Return [x, y] of the center of cell containing provided text 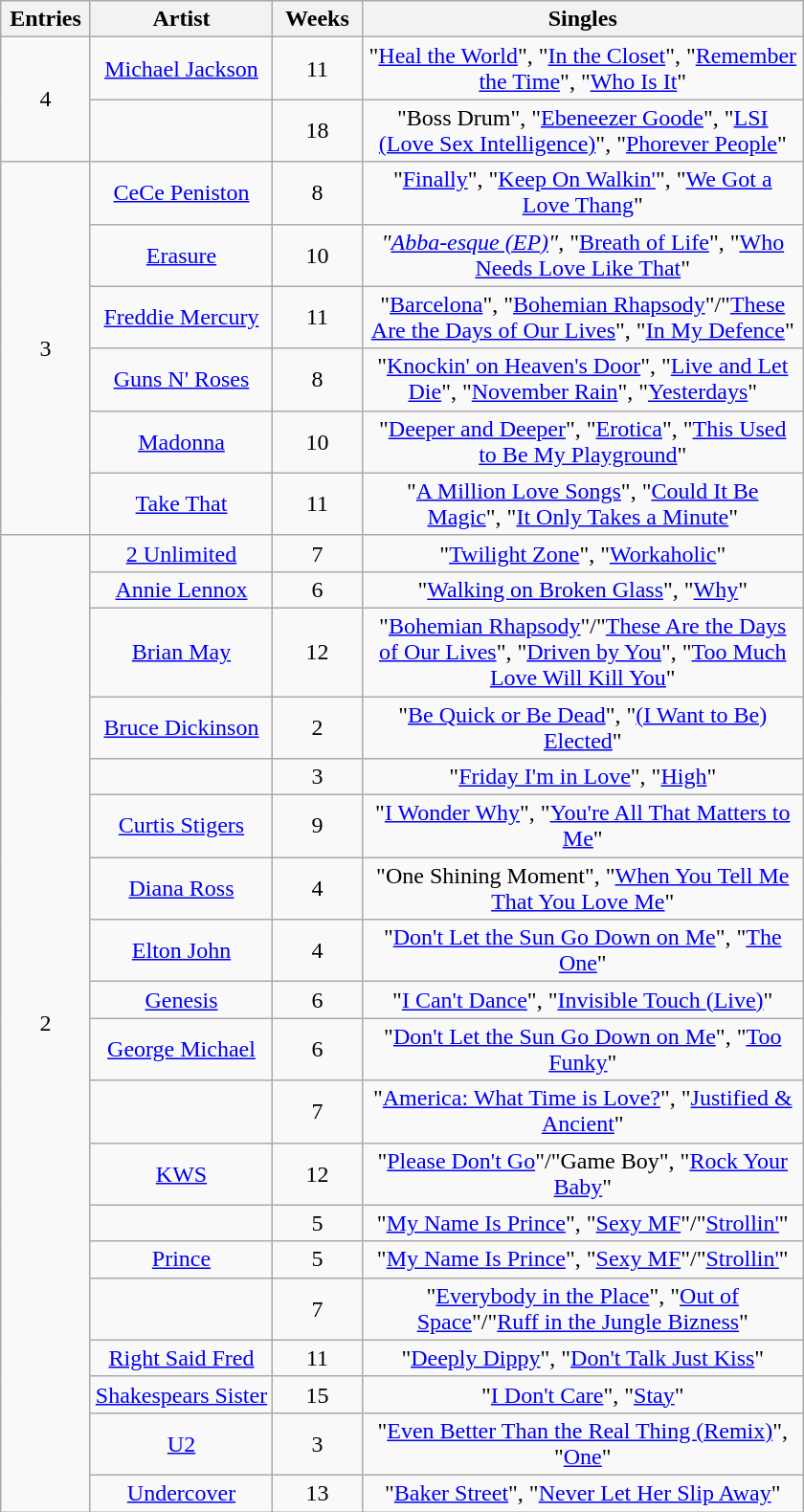
Undercover [181, 1493]
Bruce Dickinson [181, 727]
"Everybody in the Place", "Out of Space"/"Ruff in the Jungle Bizness" [582, 1309]
13 [318, 1493]
"Abba-esque (EP)", "Breath of Life", "Who Needs Love Like That" [582, 255]
"Don't Let the Sun Go Down on Me", "Too Funky" [582, 1049]
"Walking on Broken Glass", "Why" [582, 589]
Artist [181, 19]
"Heal the World", "In the Closet", "Remember the Time", "Who Is It" [582, 69]
CeCe Peniston [181, 193]
"Please Don't Go"/"Game Boy", "Rock Your Baby" [582, 1173]
"Bohemian Rhapsody"/"These Are the Days of Our Lives", "Driven by You", "Too Much Love Will Kill You" [582, 652]
"I Don't Care", "Stay" [582, 1394]
"A Million Love Songs", "Could It Be Magic", "It Only Takes a Minute" [582, 503]
Singles [582, 19]
"Even Better Than the Real Thing (Remix)", "One" [582, 1443]
"Finally", "Keep On Walkin'", "We Got a Love Thang" [582, 193]
Michael Jackson [181, 69]
"Knockin' on Heaven's Door", "Live and Let Die", "November Rain", "Yesterdays" [582, 379]
Right Said Fred [181, 1358]
Diana Ross [181, 888]
18 [318, 130]
Guns N' Roses [181, 379]
Genesis [181, 1000]
Erasure [181, 255]
15 [318, 1394]
KWS [181, 1173]
"Barcelona", "Bohemian Rhapsody"/"These Are the Days of Our Lives", "In My Defence" [582, 318]
"Boss Drum", "Ebeneezer Goode", "LSI (Love Sex Intelligence)", "Phorever People" [582, 130]
"America: What Time is Love?", "Justified & Ancient" [582, 1112]
"I Can't Dance", "Invisible Touch (Live)" [582, 1000]
U2 [181, 1443]
Madonna [181, 442]
George Michael [181, 1049]
"Don't Let the Sun Go Down on Me", "The One" [582, 951]
Entries [46, 19]
"Baker Street", "Never Let Her Slip Away" [582, 1493]
"Twilight Zone", "Workaholic" [582, 553]
Freddie Mercury [181, 318]
Elton John [181, 951]
Shakespears Sister [181, 1394]
2 Unlimited [181, 553]
Weeks [318, 19]
Brian May [181, 652]
Prince [181, 1259]
Curtis Stigers [181, 827]
"Deeply Dippy", "Don't Talk Just Kiss" [582, 1358]
"Be Quick or Be Dead", "(I Want to Be) Elected" [582, 727]
Take That [181, 503]
"I Wonder Why", "You're All That Matters to Me" [582, 827]
9 [318, 827]
"Friday I'm in Love", "High" [582, 777]
"One Shining Moment", "When You Tell Me That You Love Me" [582, 888]
Annie Lennox [181, 589]
"Deeper and Deeper", "Erotica", "This Used to Be My Playground" [582, 442]
